Find where the given text appears and provide that cell's center as (X, Y) coordinate. 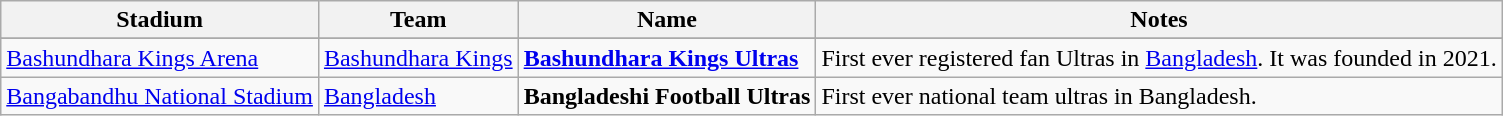
Bangladeshi Football Ultras (667, 96)
Bashundhara Kings (418, 58)
Stadium (160, 20)
Bashundhara Kings Ultras (667, 58)
Bashundhara Kings Arena (160, 58)
Bangabandhu National Stadium (160, 96)
Notes (1159, 20)
Team (418, 20)
First ever national team ultras in Bangladesh. (1159, 96)
Name (667, 20)
First ever registered fan Ultras in Bangladesh. It was founded in 2021. (1159, 58)
Bangladesh (418, 96)
